Return [x, y] of the center of cell containing provided text 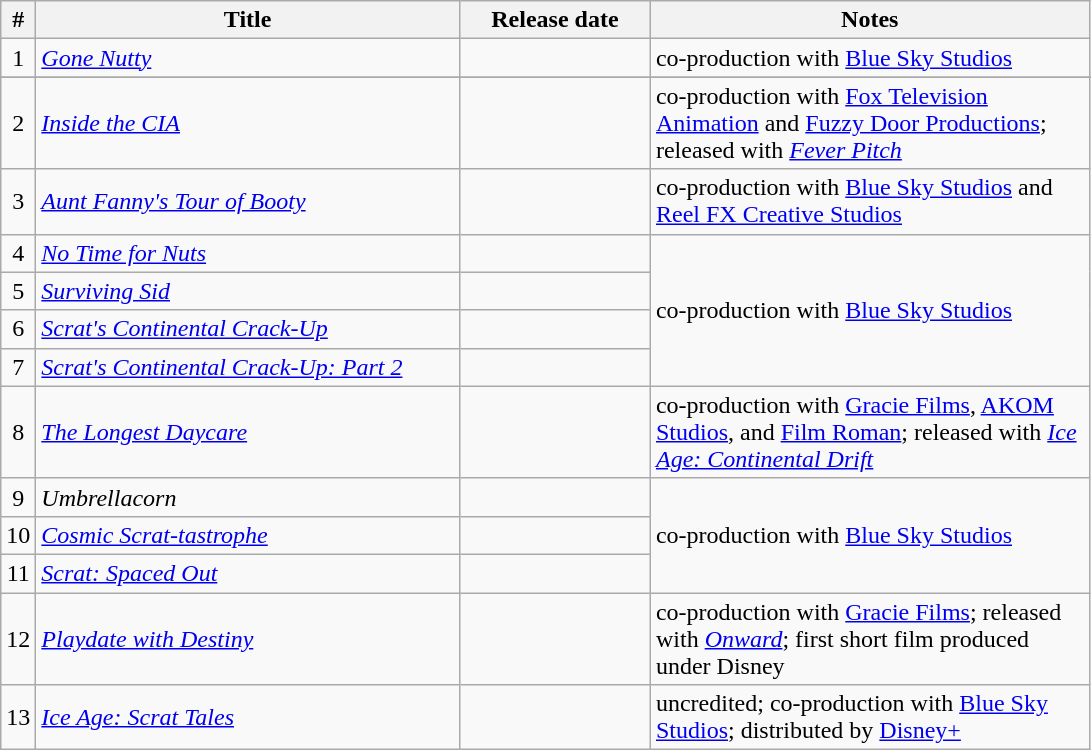
Ice Age: Scrat Tales [248, 718]
8 [18, 432]
Title [248, 20]
3 [18, 202]
uncredited; co-production with Blue Sky Studios; distributed by Disney+ [870, 718]
Scrat's Continental Crack-Up: Part 2 [248, 367]
Surviving Sid [248, 291]
Release date [554, 20]
6 [18, 329]
Cosmic Scrat-tastrophe [248, 535]
Aunt Fanny's Tour of Booty [248, 202]
Scrat's Continental Crack-Up [248, 329]
Notes [870, 20]
4 [18, 253]
2 [18, 123]
Inside the CIA [248, 123]
7 [18, 367]
The Longest Daycare [248, 432]
co-production with Gracie Films, AKOM Studios, and Film Roman; released with Ice Age: Continental Drift [870, 432]
Gone Nutty [248, 58]
10 [18, 535]
co-production with Gracie Films; released with Onward; first short film produced under Disney [870, 638]
11 [18, 573]
5 [18, 291]
12 [18, 638]
1 [18, 58]
Scrat: Spaced Out [248, 573]
# [18, 20]
Umbrellacorn [248, 497]
9 [18, 497]
No Time for Nuts [248, 253]
Playdate with Destiny [248, 638]
co-production with Blue Sky Studios and Reel FX Creative Studios [870, 202]
13 [18, 718]
co-production with Fox Television Animation and Fuzzy Door Productions; released with Fever Pitch [870, 123]
